Determine the [x, y] coordinate at the center of the cell enclosing the given text.  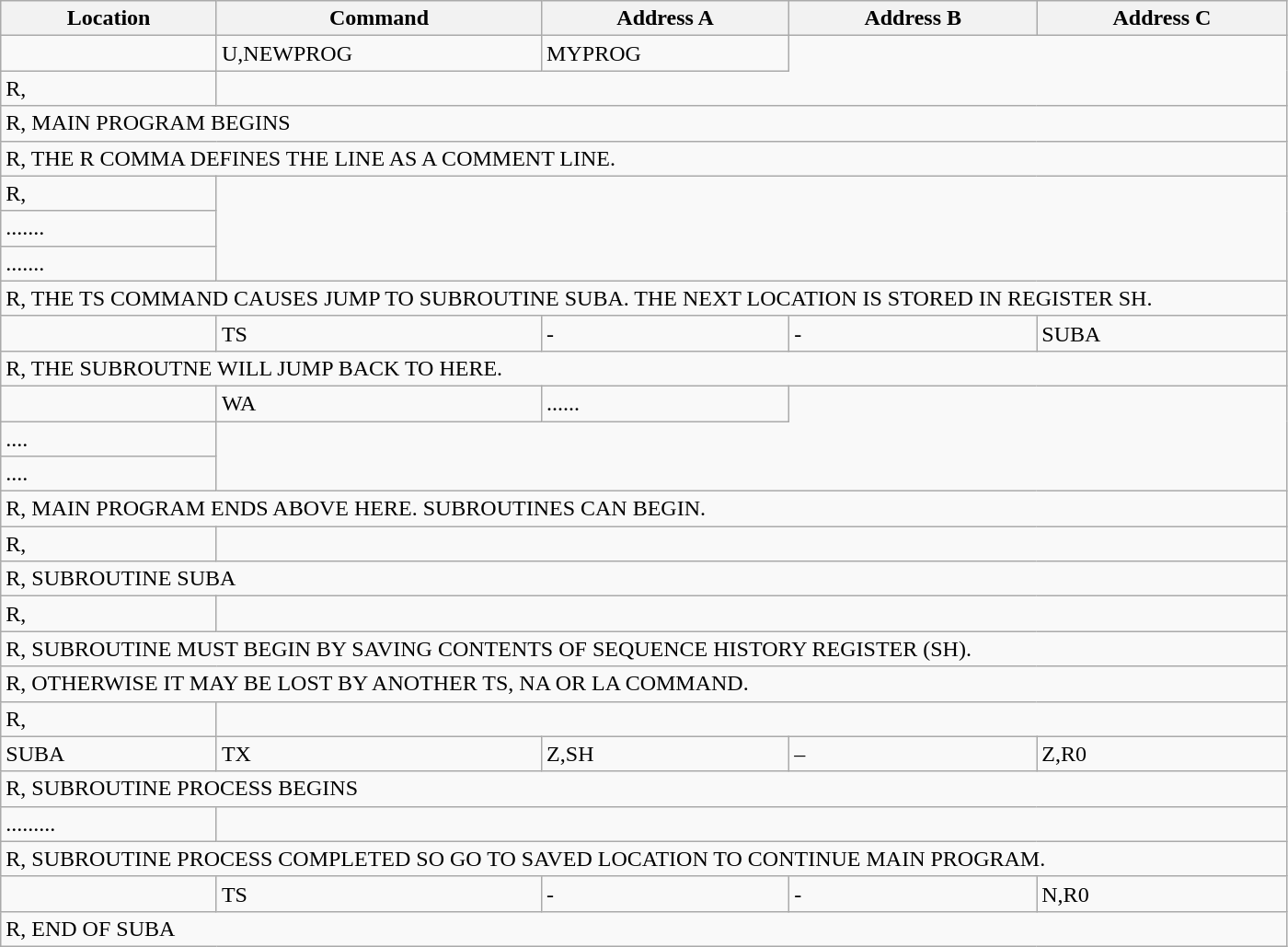
TX [379, 754]
R, MAIN PROGRAM ENDS ABOVE HERE. SUBROUTINES CAN BEGIN. [644, 509]
MYPROG [666, 53]
Location [109, 18]
R, SUBROUTINE PROCESS COMPLETED SO GO TO SAVED LOCATION TO CONTINUE MAIN PROGRAM. [644, 859]
U,NEWPROG [379, 53]
R, THE R COMMA DEFINES THE LINE AS A COMMENT LINE. [644, 158]
WA [379, 403]
Address A [666, 18]
Z,SH [666, 754]
Address B [913, 18]
...... [666, 403]
– [913, 754]
Z,R0 [1162, 754]
......... [109, 824]
Command [379, 18]
R, MAIN PROGRAM BEGINS [644, 123]
N,R0 [1162, 894]
R, SUBROUTINE MUST BEGIN BY SAVING CONTENTS OF SEQUENCE HISTORY REGISTER (SH). [644, 649]
R, SUBROUTINE SUBA [644, 579]
R, OTHERWISE IT MAY BE LOST BY ANOTHER TS, NA OR LA COMMAND. [644, 684]
Address C [1162, 18]
R, THE SUBROUTNE WILL JUMP BACK TO HERE. [644, 368]
R, THE TS COMMAND CAUSES JUMP TO SUBROUTINE SUBA. THE NEXT LOCATION IS STORED IN REGISTER SH. [644, 298]
R, SUBROUTINE PROCESS BEGINS [644, 789]
R, END OF SUBA [644, 929]
